From the cell containing the given text, extract its center point as [x, y] coordinate. 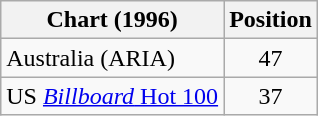
47 [271, 58]
37 [271, 96]
US Billboard Hot 100 [112, 96]
Position [271, 20]
Chart (1996) [112, 20]
Australia (ARIA) [112, 58]
